From the cell containing the given text, extract its center point as [x, y] coordinate. 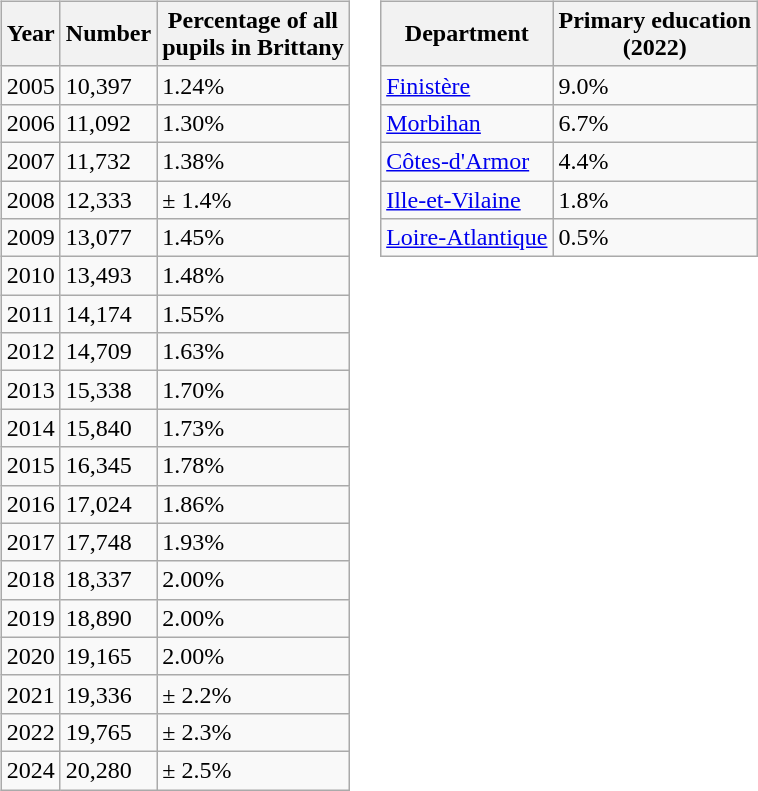
2009 [30, 238]
± 2.3% [253, 732]
15,338 [108, 390]
2011 [30, 314]
1.24% [253, 85]
Ille-et-Vilaine [467, 199]
1.30% [253, 123]
11,092 [108, 123]
1.86% [253, 504]
1.48% [253, 276]
Morbihan [467, 123]
17,024 [108, 504]
1.63% [253, 352]
20,280 [108, 770]
2017 [30, 542]
14,174 [108, 314]
± 1.4% [253, 199]
18,337 [108, 580]
Department [467, 34]
2013 [30, 390]
1.8% [655, 199]
0.5% [655, 238]
2019 [30, 618]
2010 [30, 276]
2012 [30, 352]
16,345 [108, 466]
17,748 [108, 542]
Finistère [467, 85]
11,732 [108, 161]
14,709 [108, 352]
1.93% [253, 542]
13,077 [108, 238]
18,890 [108, 618]
4.4% [655, 161]
2016 [30, 504]
2020 [30, 656]
± 2.2% [253, 694]
Primary education(2022) [655, 34]
2008 [30, 199]
19,165 [108, 656]
± 2.5% [253, 770]
1.45% [253, 238]
Year [30, 34]
19,336 [108, 694]
13,493 [108, 276]
12,333 [108, 199]
19,765 [108, 732]
1.55% [253, 314]
Côtes-d'Armor [467, 161]
6.7% [655, 123]
1.70% [253, 390]
Number [108, 34]
2022 [30, 732]
2014 [30, 428]
2024 [30, 770]
2018 [30, 580]
1.38% [253, 161]
2005 [30, 85]
10,397 [108, 85]
15,840 [108, 428]
1.78% [253, 466]
Percentage of allpupils in Brittany [253, 34]
1.73% [253, 428]
2006 [30, 123]
2015 [30, 466]
Loire-Atlantique [467, 238]
9.0% [655, 85]
2007 [30, 161]
2021 [30, 694]
